From the cell containing the given text, extract its center point as [x, y] coordinate. 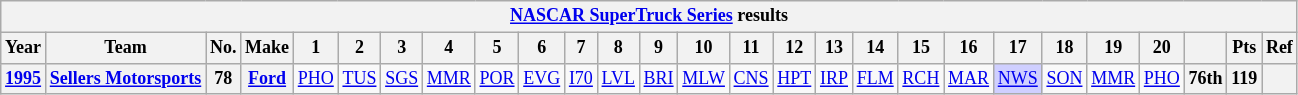
119 [1244, 78]
IRP [834, 78]
BRI [658, 78]
2 [360, 48]
7 [582, 48]
10 [704, 48]
5 [497, 48]
MAR [969, 78]
HPT [794, 78]
Ref [1280, 48]
76th [1206, 78]
RCH [921, 78]
78 [224, 78]
SON [1064, 78]
13 [834, 48]
Year [24, 48]
8 [618, 48]
FLM [875, 78]
12 [794, 48]
POR [497, 78]
17 [1018, 48]
19 [1114, 48]
LVL [618, 78]
Make [268, 48]
4 [448, 48]
EVG [542, 78]
18 [1064, 48]
SGS [402, 78]
14 [875, 48]
I70 [582, 78]
Ford [268, 78]
11 [751, 48]
1 [316, 48]
1995 [24, 78]
6 [542, 48]
3 [402, 48]
20 [1162, 48]
Team [125, 48]
15 [921, 48]
TUS [360, 78]
No. [224, 48]
CNS [751, 78]
Sellers Motorsports [125, 78]
NASCAR SuperTruck Series results [649, 16]
NWS [1018, 78]
MLW [704, 78]
9 [658, 48]
Pts [1244, 48]
16 [969, 48]
